Capture the cell that displays the provided text and extract its [x, y] central coordinate. 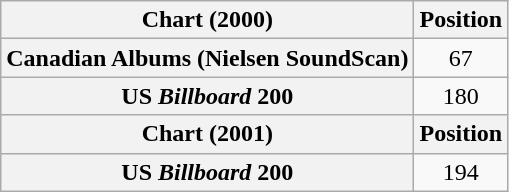
194 [461, 172]
Chart (2000) [208, 20]
Chart (2001) [208, 134]
67 [461, 58]
180 [461, 96]
Canadian Albums (Nielsen SoundScan) [208, 58]
